Identify which cell holds the provided text, then report its [x, y] central coordinate. 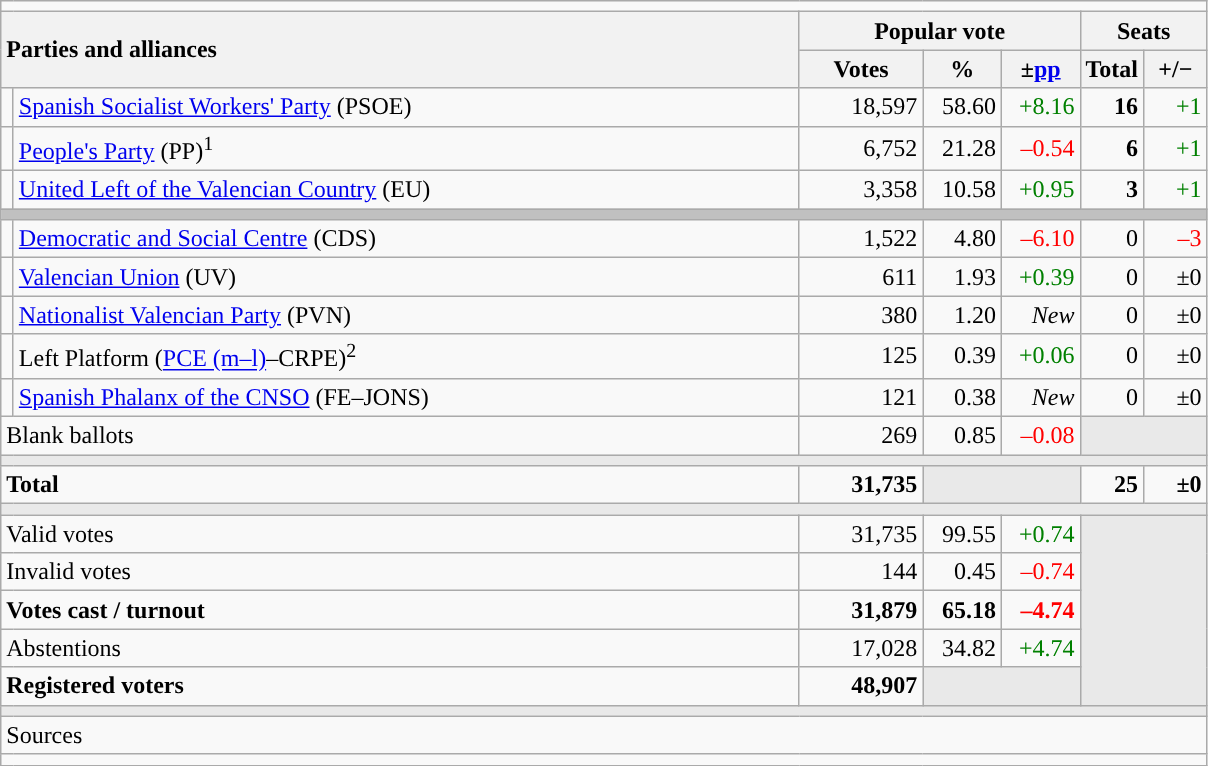
+/− [1176, 69]
–0.08 [1040, 435]
+8.16 [1040, 107]
+0.39 [1040, 277]
0.45 [962, 572]
+4.74 [1040, 648]
4.80 [962, 239]
Invalid votes [400, 572]
Sources [604, 735]
0.39 [962, 356]
58.60 [962, 107]
±pp [1040, 69]
+0.95 [1040, 190]
+0.06 [1040, 356]
34.82 [962, 648]
Seats [1144, 31]
–4.74 [1040, 610]
Democratic and Social Centre (CDS) [406, 239]
380 [861, 315]
0.85 [962, 435]
Blank ballots [400, 435]
1,522 [861, 239]
6 [1112, 148]
65.18 [962, 610]
Left Platform (PCE (m–l)–CRPE)2 [406, 356]
People's Party (PP)1 [406, 148]
48,907 [861, 686]
3 [1112, 190]
–3 [1176, 239]
6,752 [861, 148]
269 [861, 435]
Spanish Socialist Workers' Party (PSOE) [406, 107]
18,597 [861, 107]
144 [861, 572]
Popular vote [940, 31]
Abstentions [400, 648]
% [962, 69]
10.58 [962, 190]
21.28 [962, 148]
Parties and alliances [400, 50]
16 [1112, 107]
Spanish Phalanx of the CNSO (FE–JONS) [406, 397]
Votes [861, 69]
Votes cast / turnout [400, 610]
125 [861, 356]
1.20 [962, 315]
0.38 [962, 397]
Nationalist Valencian Party (PVN) [406, 315]
611 [861, 277]
Registered voters [400, 686]
99.55 [962, 534]
121 [861, 397]
Valencian Union (UV) [406, 277]
1.93 [962, 277]
25 [1112, 485]
31,879 [861, 610]
–0.74 [1040, 572]
Valid votes [400, 534]
–6.10 [1040, 239]
3,358 [861, 190]
United Left of the Valencian Country (EU) [406, 190]
–0.54 [1040, 148]
17,028 [861, 648]
+0.74 [1040, 534]
